Return [X, Y] of the center of cell containing provided text 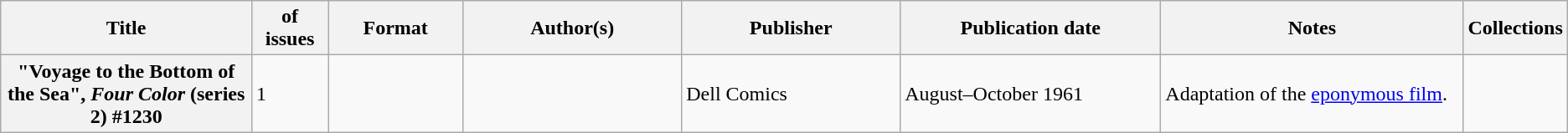
Title [126, 28]
Adaptation of the eponymous film. [1312, 94]
Format [395, 28]
Publisher [791, 28]
of issues [290, 28]
August–October 1961 [1030, 94]
1 [290, 94]
Dell Comics [791, 94]
Publication date [1030, 28]
Author(s) [573, 28]
Notes [1312, 28]
Collections [1515, 28]
"Voyage to the Bottom of the Sea", Four Color (series 2) #1230 [126, 94]
